Return [x, y] of the center of cell containing provided text 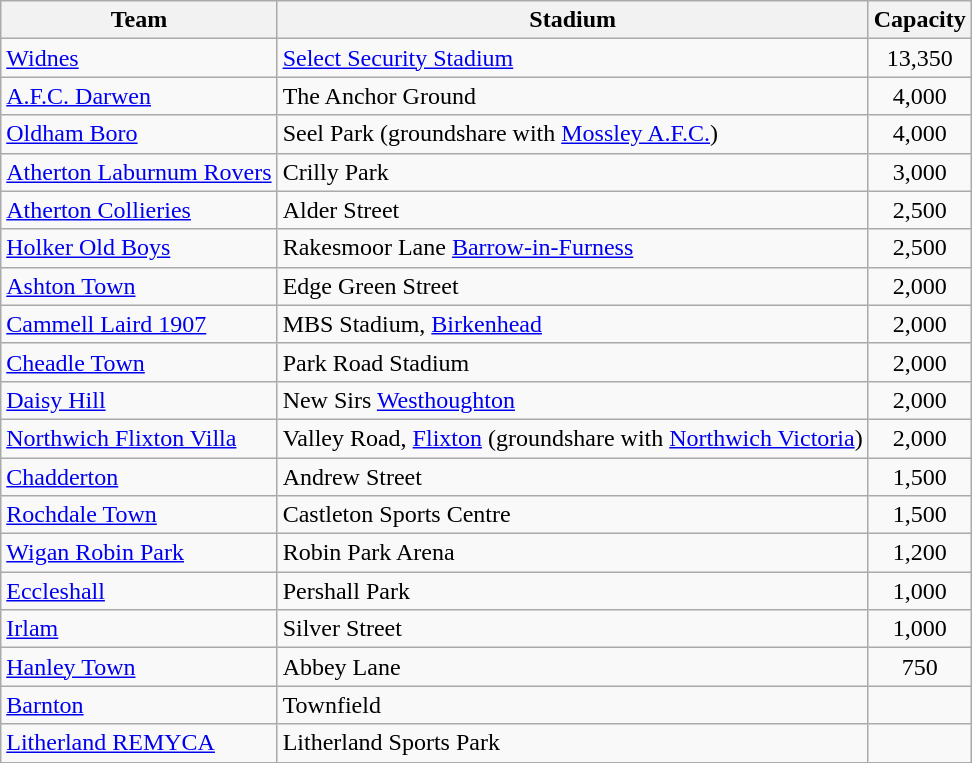
Crilly Park [572, 172]
Ashton Town [139, 286]
1,200 [920, 553]
Select Security Stadium [572, 58]
3,000 [920, 172]
Northwich Flixton Villa [139, 438]
Daisy Hill [139, 400]
Atherton Laburnum Rovers [139, 172]
Rochdale Town [139, 515]
Edge Green Street [572, 286]
Eccleshall [139, 591]
Atherton Collieries [139, 210]
Rakesmoor Lane Barrow-in-Furness [572, 248]
Litherland REMYCA [139, 743]
Silver Street [572, 629]
Oldham Boro [139, 134]
Hanley Town [139, 667]
Park Road Stadium [572, 362]
Chadderton [139, 477]
New Sirs Westhoughton [572, 400]
Abbey Lane [572, 667]
750 [920, 667]
Stadium [572, 20]
Alder Street [572, 210]
Team [139, 20]
Widnes [139, 58]
Pershall Park [572, 591]
Capacity [920, 20]
Valley Road, Flixton (groundshare with Northwich Victoria) [572, 438]
Robin Park Arena [572, 553]
Irlam [139, 629]
Townfield [572, 705]
A.F.C. Darwen [139, 96]
The Anchor Ground [572, 96]
Litherland Sports Park [572, 743]
MBS Stadium, Birkenhead [572, 324]
Andrew Street [572, 477]
Wigan Robin Park [139, 553]
Castleton Sports Centre [572, 515]
13,350 [920, 58]
Seel Park (groundshare with Mossley A.F.C.) [572, 134]
Cammell Laird 1907 [139, 324]
Holker Old Boys [139, 248]
Cheadle Town [139, 362]
Barnton [139, 705]
